Scan for the cell matching the given text and deliver its [X, Y] coordinate at center. 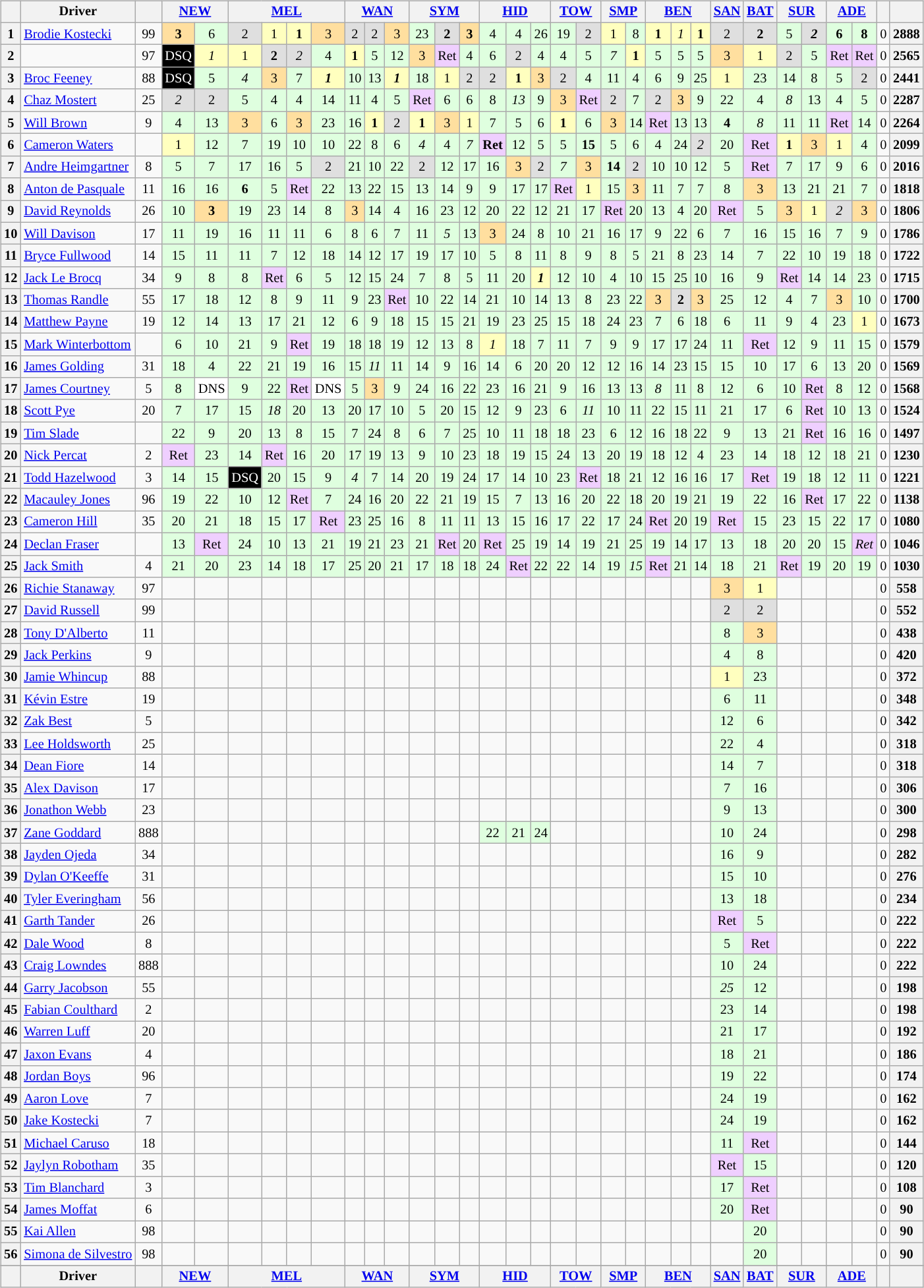
David Russell [78, 610]
51 [11, 1143]
Bryce Fullwood [78, 256]
Jayden Ojeda [78, 855]
300 [906, 810]
40 [11, 899]
Michael Caruso [78, 1143]
144 [906, 1143]
Alex Davison [78, 788]
1524 [906, 411]
1818 [906, 189]
Dale Wood [78, 943]
Macauley Jones [78, 500]
Tim Slade [78, 433]
Tim Blanchard [78, 1187]
Craig Lowndes [78, 966]
47 [11, 1054]
420 [906, 655]
Richie Stanaway [78, 589]
Chaz Mostert [78, 100]
438 [906, 633]
Jaxon Evans [78, 1054]
2099 [906, 145]
298 [906, 833]
Jonathon Webb [78, 810]
1579 [906, 344]
2264 [906, 123]
558 [906, 589]
Will Davison [78, 233]
Dylan O'Keeffe [78, 877]
30 [11, 677]
1806 [906, 212]
Jaylyn Robotham [78, 1165]
Dean Fiore [78, 766]
1080 [906, 522]
2016 [906, 167]
46 [11, 1032]
Tony D'Alberto [78, 633]
32 [11, 722]
2888 [906, 34]
44 [11, 988]
Tyler Everingham [78, 899]
552 [906, 610]
David Reynolds [78, 212]
2441 [906, 78]
Cameron Waters [78, 145]
Matthew Payne [78, 322]
342 [906, 722]
Lee Holdsworth [78, 744]
2287 [906, 100]
33 [11, 744]
James Courtney [78, 389]
James Moffat [78, 1210]
1722 [906, 256]
1030 [906, 566]
1046 [906, 544]
282 [906, 855]
Broc Feeney [78, 78]
Jordan Boys [78, 1076]
Zane Goddard [78, 833]
Jamie Whincup [78, 677]
Anton de Pasquale [78, 189]
1715 [906, 278]
Will Brown [78, 123]
42 [11, 943]
Kévin Estre [78, 699]
1497 [906, 433]
28 [11, 633]
Todd Hazelwood [78, 477]
50 [11, 1121]
1569 [906, 366]
Jake Kostecki [78, 1121]
48 [11, 1076]
Aaron Love [78, 1099]
52 [11, 1165]
39 [11, 877]
36 [11, 810]
Brodie Kostecki [78, 34]
Garth Tander [78, 922]
Warren Luff [78, 1032]
Nick Percat [78, 455]
54 [11, 1210]
1138 [906, 500]
Kai Allen [78, 1232]
348 [906, 699]
234 [906, 899]
Garry Jacobson [78, 988]
276 [906, 877]
1700 [906, 300]
38 [11, 855]
1230 [906, 455]
Zak Best [78, 722]
Jack Le Brocq [78, 278]
1221 [906, 477]
Jack Smith [78, 566]
Cameron Hill [78, 522]
Andre Heimgartner [78, 167]
306 [906, 788]
1673 [906, 322]
Thomas Randle [78, 300]
James Golding [78, 366]
41 [11, 922]
108 [906, 1187]
Jack Perkins [78, 655]
27 [11, 610]
1786 [906, 233]
Simona de Silvestro [78, 1254]
186 [906, 1054]
1568 [906, 389]
174 [906, 1076]
49 [11, 1099]
372 [906, 677]
192 [906, 1032]
29 [11, 655]
Mark Winterbottom [78, 344]
120 [906, 1165]
2565 [906, 56]
Scott Pye [78, 411]
43 [11, 966]
Declan Fraser [78, 544]
45 [11, 1010]
Fabian Coulthard [78, 1010]
37 [11, 833]
53 [11, 1187]
